Find where the given text appears and provide that cell's center as [x, y] coordinate. 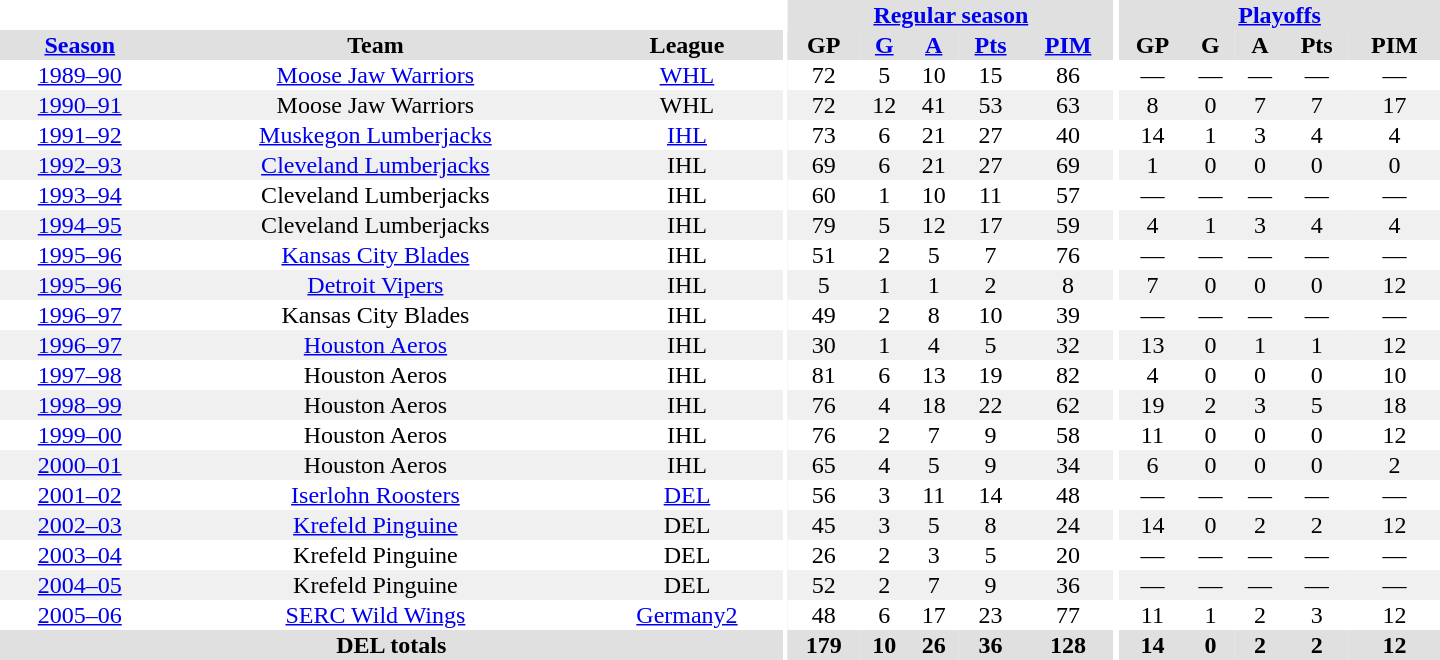
51 [824, 255]
59 [1068, 225]
56 [824, 495]
2004–05 [80, 585]
1998–99 [80, 405]
DEL totals [392, 645]
2005–06 [80, 615]
41 [934, 105]
2003–04 [80, 555]
2001–02 [80, 495]
77 [1068, 615]
65 [824, 465]
20 [1068, 555]
Season [80, 45]
1994–95 [80, 225]
179 [824, 645]
Germany2 [686, 615]
1989–90 [80, 75]
24 [1068, 525]
Muskegon Lumberjacks [375, 135]
1997–98 [80, 375]
62 [1068, 405]
23 [990, 615]
79 [824, 225]
Regular season [951, 15]
22 [990, 405]
1993–94 [80, 195]
57 [1068, 195]
Detroit Vipers [375, 285]
Team [375, 45]
53 [990, 105]
39 [1068, 315]
2000–01 [80, 465]
League [686, 45]
60 [824, 195]
73 [824, 135]
30 [824, 345]
32 [1068, 345]
15 [990, 75]
82 [1068, 375]
128 [1068, 645]
63 [1068, 105]
1992–93 [80, 165]
49 [824, 315]
1991–92 [80, 135]
34 [1068, 465]
45 [824, 525]
86 [1068, 75]
52 [824, 585]
1999–00 [80, 435]
40 [1068, 135]
1990–91 [80, 105]
Iserlohn Roosters [375, 495]
58 [1068, 435]
SERC Wild Wings [375, 615]
2002–03 [80, 525]
81 [824, 375]
Playoffs [1280, 15]
